Search for the cell housing the specified text and yield its [X, Y] center coordinate. 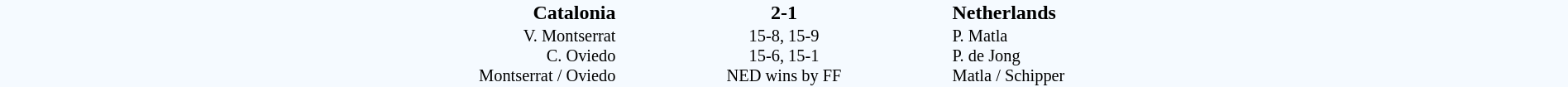
2-1 [784, 12]
15-8, 15-915-6, 15-1NED wins by FF [784, 56]
P. MatlaP. de JongMatla / Schipper [1260, 56]
Catalonia [308, 12]
V. MontserratC. OviedoMontserrat / Oviedo [308, 56]
Netherlands [1260, 12]
